Scan for the cell matching the given text and deliver its [X, Y] coordinate at center. 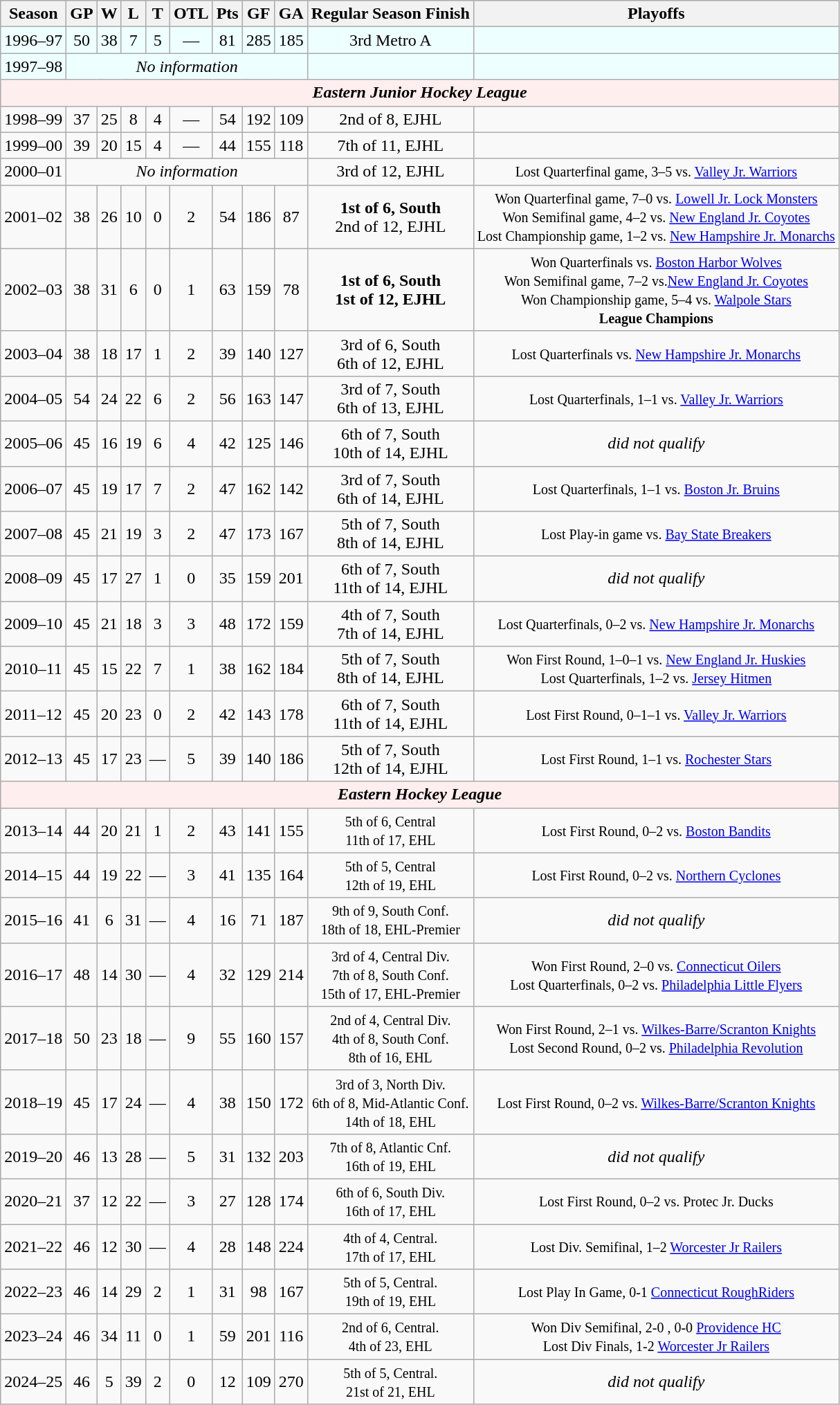
3rd Metro A [390, 40]
2024–25 [33, 1381]
Lost First Round, 0–2 vs. Northern Cyclones [656, 875]
3rd of 7, South6th of 14, EJHL [390, 489]
187 [291, 921]
GF [259, 14]
Lost First Round, 0–1–1 vs. Valley Jr. Warriors [656, 714]
Season [33, 14]
2015–16 [33, 921]
1998–99 [33, 119]
2021–22 [33, 1246]
2014–15 [33, 875]
270 [291, 1381]
Lost First Round, 0–2 vs. Protec Jr. Ducks [656, 1202]
55 [227, 1038]
2006–07 [33, 489]
Won First Round, 2–1 vs. Wilkes-Barre/Scranton KnightsLost Second Round, 0–2 vs. Philadelphia Revolution [656, 1038]
8 [133, 119]
164 [291, 875]
125 [259, 443]
43 [227, 831]
173 [259, 534]
3rd of 7, South6th of 13, EJHL [390, 399]
2020–21 [33, 1202]
147 [291, 399]
142 [291, 489]
Lost Div. Semifinal, 1–2 Worcester Jr Railers [656, 1246]
6th of 6, South Div.16th of 17, EHL [390, 1202]
2003–04 [33, 353]
141 [259, 831]
185 [291, 40]
1st of 6, South1st of 12, EJHL [390, 289]
5th of 5, Central.21st of 21, EHL [390, 1381]
150 [259, 1102]
2023–24 [33, 1337]
143 [259, 714]
2013–14 [33, 831]
Lost Quarterfinals, 1–1 vs. Boston Jr. Bruins [656, 489]
157 [291, 1038]
Won First Round, 2–0 vs. Connecticut OilersLost Quarterfinals, 0–2 vs. Philadelphia Little Flyers [656, 975]
5th of 5, Central12th of 19, EHL [390, 875]
163 [259, 399]
135 [259, 875]
2009–10 [33, 624]
Lost First Round, 0–2 vs. Wilkes-Barre/Scranton Knights [656, 1102]
2nd of 4, Central Div.4th of 8, South Conf.8th of 16, EHL [390, 1038]
2018–19 [33, 1102]
GA [291, 14]
2008–09 [33, 579]
146 [291, 443]
2011–12 [33, 714]
25 [109, 119]
3rd of 12, EJHL [390, 172]
Lost First Round, 1–1 vs. Rochester Stars [656, 759]
71 [259, 921]
Lost Quarterfinal game, 3–5 vs. Valley Jr. Warriors [656, 172]
174 [291, 1202]
Playoffs [656, 14]
OTL [191, 14]
3rd of 4, Central Div.7th of 8, South Conf.15th of 17, EHL-Premier [390, 975]
GP [82, 14]
4th of 4, Central.17th of 17, EHL [390, 1246]
214 [291, 975]
1st of 6, South2nd of 12, EJHL [390, 217]
184 [291, 669]
118 [291, 145]
2nd of 6, Central.4th of 23, EHL [390, 1337]
T [158, 14]
2001–02 [33, 217]
29 [133, 1291]
2019–20 [33, 1156]
6th of 7, South10th of 14, EJHL [390, 443]
1999–00 [33, 145]
Pts [227, 14]
3rd of 3, North Div.6th of 8, Mid-Atlantic Conf.14th of 18, EHL [390, 1102]
2004–05 [33, 399]
2000–01 [33, 172]
7th of 8, Atlantic Cnf.16th of 19, EHL [390, 1156]
129 [259, 975]
98 [259, 1291]
Eastern Junior Hockey League [420, 93]
Eastern Hockey League [420, 795]
81 [227, 40]
87 [291, 217]
13 [109, 1156]
26 [109, 217]
Lost Quarterfinals, 1–1 vs. Valley Jr. Warriors [656, 399]
Lost Play In Game, 0-1 Connecticut RoughRiders [656, 1291]
132 [259, 1156]
2007–08 [33, 534]
59 [227, 1337]
56 [227, 399]
160 [259, 1038]
Lost First Round, 0–2 vs. Boston Bandits [656, 831]
4th of 7, South7th of 14, EJHL [390, 624]
2005–06 [33, 443]
5th of 5, Central.19th of 19, EHL [390, 1291]
9th of 9, South Conf.18th of 18, EHL-Premier [390, 921]
203 [291, 1156]
127 [291, 353]
285 [259, 40]
2010–11 [33, 669]
Won First Round, 1–0–1 vs. New England Jr. HuskiesLost Quarterfinals, 1–2 vs. Jersey Hitmen [656, 669]
35 [227, 579]
2002–03 [33, 289]
128 [259, 1202]
78 [291, 289]
L [133, 14]
2012–13 [33, 759]
2016–17 [33, 975]
Lost Quarterfinals vs. New Hampshire Jr. Monarchs [656, 353]
Regular Season Finish [390, 14]
7th of 11, EJHL [390, 145]
Won Div Semifinal, 2-0 , 0-0 Providence HCLost Div Finals, 1-2 Worcester Jr Railers [656, 1337]
148 [259, 1246]
34 [109, 1337]
W [109, 14]
9 [191, 1038]
63 [227, 289]
5th of 6, Central11th of 17, EHL [390, 831]
1997–98 [33, 66]
1996–97 [33, 40]
3rd of 6, South6th of 12, EJHL [390, 353]
2nd of 8, EJHL [390, 119]
178 [291, 714]
2022–23 [33, 1291]
192 [259, 119]
116 [291, 1337]
11 [133, 1337]
2017–18 [33, 1038]
Lost Quarterfinals, 0–2 vs. New Hampshire Jr. Monarchs [656, 624]
Lost Play-in game vs. Bay State Breakers [656, 534]
224 [291, 1246]
32 [227, 975]
10 [133, 217]
5th of 7, South12th of 14, EJHL [390, 759]
